Pinpoint the cell where the given text exists, returning its [x, y] midpoint coordinate. 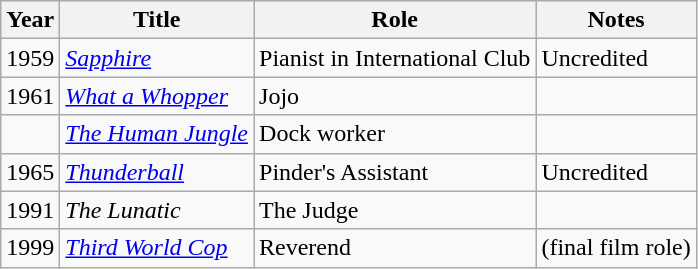
Reverend [395, 248]
Thunderball [157, 172]
1991 [30, 210]
Role [395, 20]
Year [30, 20]
The Lunatic [157, 210]
What a Whopper [157, 96]
Pianist in International Club [395, 58]
1961 [30, 96]
(final film role) [616, 248]
Title [157, 20]
Notes [616, 20]
Pinder's Assistant [395, 172]
The Human Jungle [157, 134]
1999 [30, 248]
Dock worker [395, 134]
Jojo [395, 96]
The Judge [395, 210]
1959 [30, 58]
Sapphire [157, 58]
Third World Cop [157, 248]
1965 [30, 172]
